Detect which cell encompasses the target text, then output its [x, y] center coordinate. 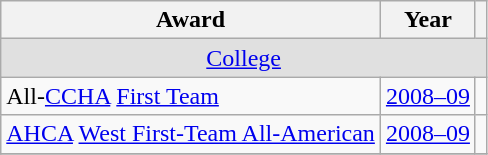
College [244, 58]
Award [191, 20]
All-CCHA First Team [191, 96]
Year [428, 20]
AHCA West First-Team All-American [191, 134]
